Provide the [x, y] coordinate of the cell's center where the given text is located.  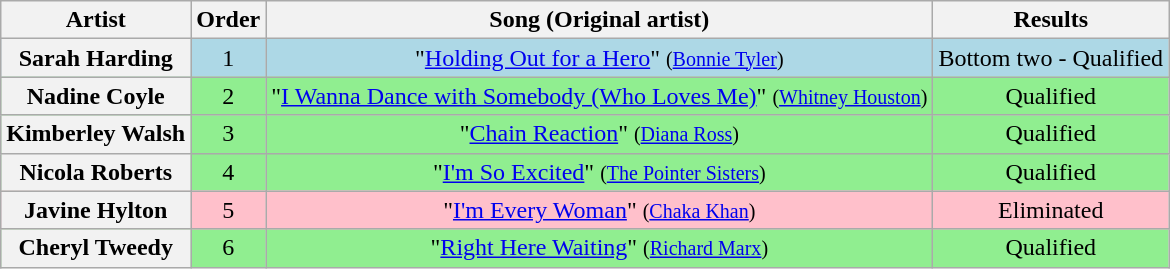
2 [228, 96]
"I Wanna Dance with Somebody (Who Loves Me)" (Whitney Houston) [600, 96]
Order [228, 20]
Nadine Coyle [96, 96]
"I'm So Excited" (The Pointer Sisters) [600, 172]
Nicola Roberts [96, 172]
"Holding Out for a Hero" (Bonnie Tyler) [600, 58]
"I'm Every Woman" (Chaka Khan) [600, 210]
Artist [96, 20]
Sarah Harding [96, 58]
Javine Hylton [96, 210]
6 [228, 248]
3 [228, 134]
"Right Here Waiting" (Richard Marx) [600, 248]
Bottom two - Qualified [1051, 58]
Results [1051, 20]
Kimberley Walsh [96, 134]
"Chain Reaction" (Diana Ross) [600, 134]
1 [228, 58]
Cheryl Tweedy [96, 248]
4 [228, 172]
Eliminated [1051, 210]
Song (Original artist) [600, 20]
5 [228, 210]
